Return (x, y) of the center of cell containing provided text 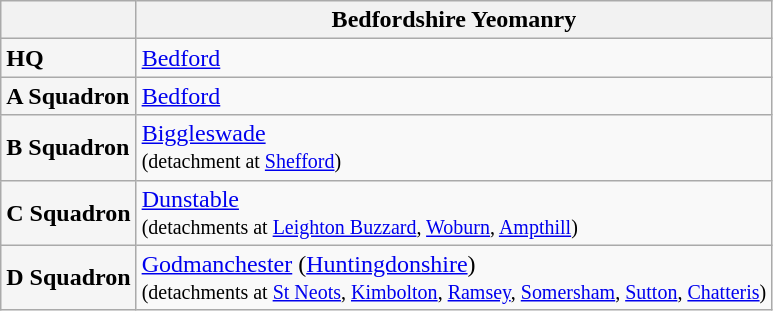
D Squadron (68, 278)
Dunstable (detachments at Leighton Buzzard, Woburn, Ampthill) (454, 212)
Godmanchester (Huntingdonshire)(detachments at St Neots, Kimbolton, Ramsey, Somersham, Sutton, Chatteris) (454, 278)
C Squadron (68, 212)
A Squadron (68, 96)
HQ (68, 58)
Bedfordshire Yeomanry (454, 20)
Biggleswade (detachment at Shefford) (454, 148)
B Squadron (68, 148)
